Scan for the cell matching the given text and deliver its (X, Y) coordinate at center. 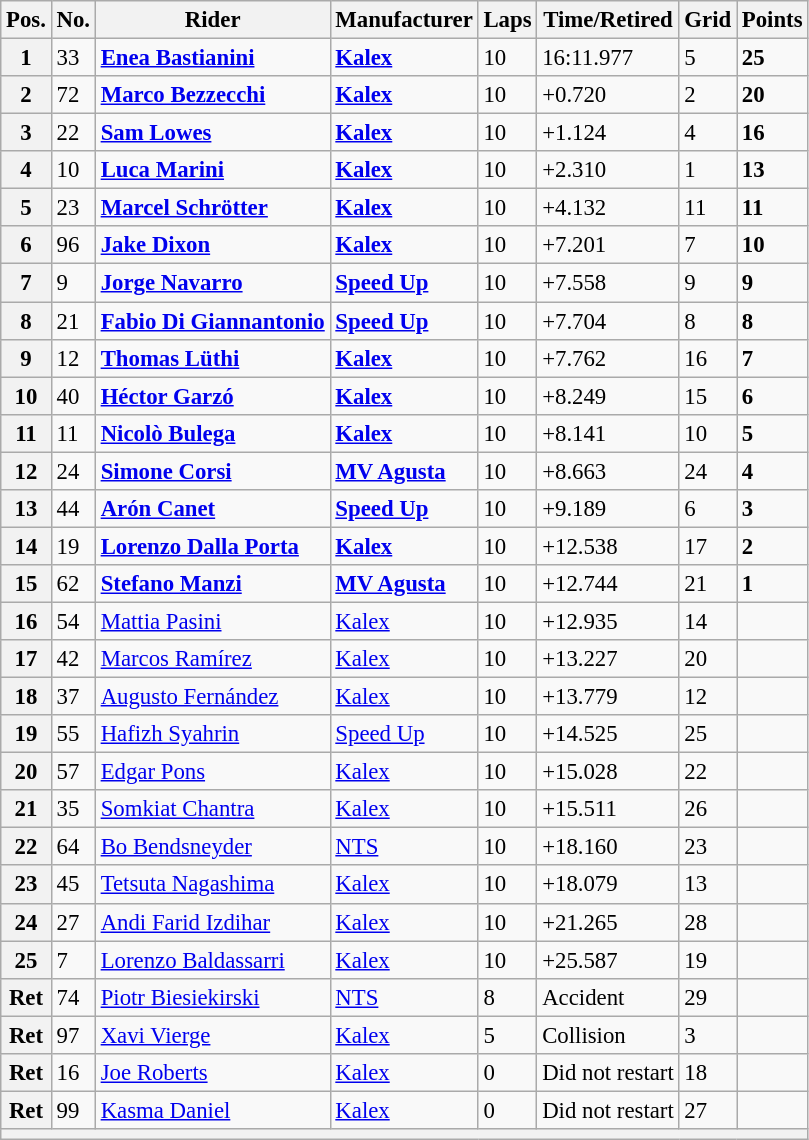
29 (708, 997)
Xavi Vierge (212, 1035)
+15.028 (608, 772)
+0.720 (608, 95)
54 (73, 621)
Rider (212, 20)
+12.935 (608, 621)
+9.189 (608, 509)
+4.132 (608, 208)
74 (73, 997)
28 (708, 922)
37 (73, 697)
16:11.977 (608, 58)
Sam Lowes (212, 133)
+8.141 (608, 433)
+8.249 (608, 396)
Somkiat Chantra (212, 809)
Time/Retired (608, 20)
Andi Farid Izdihar (212, 922)
Points (772, 20)
42 (73, 659)
Fabio Di Giannantonio (212, 321)
Hafizh Syahrin (212, 734)
Lorenzo Baldassarri (212, 960)
Jake Dixon (212, 245)
+13.779 (608, 697)
Mattia Pasini (212, 621)
Kasma Daniel (212, 1110)
62 (73, 584)
+12.538 (608, 546)
+14.525 (608, 734)
Arón Canet (212, 509)
26 (708, 809)
Pos. (26, 20)
+1.124 (608, 133)
+7.558 (608, 283)
Enea Bastianini (212, 58)
Thomas Lüthi (212, 358)
Tetsuta Nagashima (212, 885)
96 (73, 245)
Luca Marini (212, 170)
Jorge Navarro (212, 283)
Marco Bezzecchi (212, 95)
Augusto Fernández (212, 697)
Lorenzo Dalla Porta (212, 546)
+18.079 (608, 885)
Collision (608, 1035)
72 (73, 95)
Piotr Biesiekirski (212, 997)
57 (73, 772)
Manufacturer (404, 20)
+7.201 (608, 245)
Simone Corsi (212, 471)
No. (73, 20)
64 (73, 847)
+7.762 (608, 358)
Bo Bendsneyder (212, 847)
+25.587 (608, 960)
40 (73, 396)
+12.744 (608, 584)
Marcel Schrötter (212, 208)
Marcos Ramírez (212, 659)
45 (73, 885)
44 (73, 509)
+18.160 (608, 847)
+7.704 (608, 321)
+21.265 (608, 922)
+8.663 (608, 471)
99 (73, 1110)
Stefano Manzi (212, 584)
Grid (708, 20)
Nicolò Bulega (212, 433)
33 (73, 58)
55 (73, 734)
35 (73, 809)
Accident (608, 997)
+15.511 (608, 809)
Joe Roberts (212, 1073)
+13.227 (608, 659)
Héctor Garzó (212, 396)
Edgar Pons (212, 772)
+2.310 (608, 170)
97 (73, 1035)
Laps (508, 20)
